Locate the cell with the specified text and output its (X, Y) center coordinate. 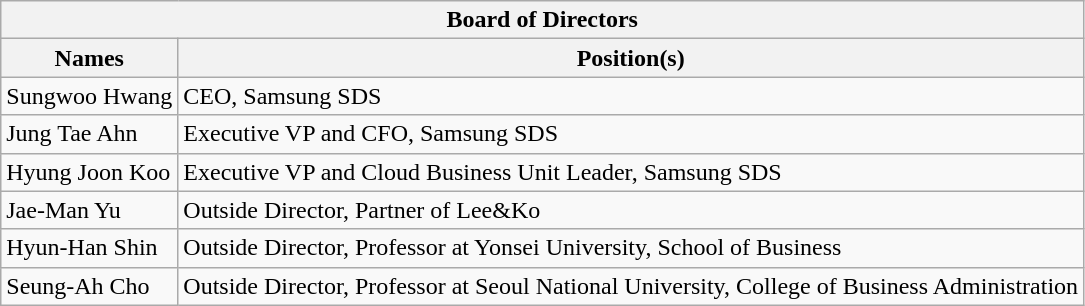
Hyun-Han Shin (90, 248)
CEO, Samsung SDS (631, 96)
Jung Tae Ahn (90, 134)
Executive VP and CFO, Samsung SDS (631, 134)
Outside Director, Professor at Seoul National University, College of Business Administration (631, 286)
Outside Director, Partner of Lee&Ko (631, 210)
Seung-Ah Cho (90, 286)
Names (90, 58)
Sungwoo Hwang (90, 96)
Outside Director, Professor at Yonsei University, School of Business (631, 248)
Jae-Man Yu (90, 210)
Position(s) (631, 58)
Hyung Joon Koo (90, 172)
Board of Directors (542, 20)
Executive VP and Cloud Business Unit Leader, Samsung SDS (631, 172)
